Identify which cell holds the provided text, then report its (X, Y) central coordinate. 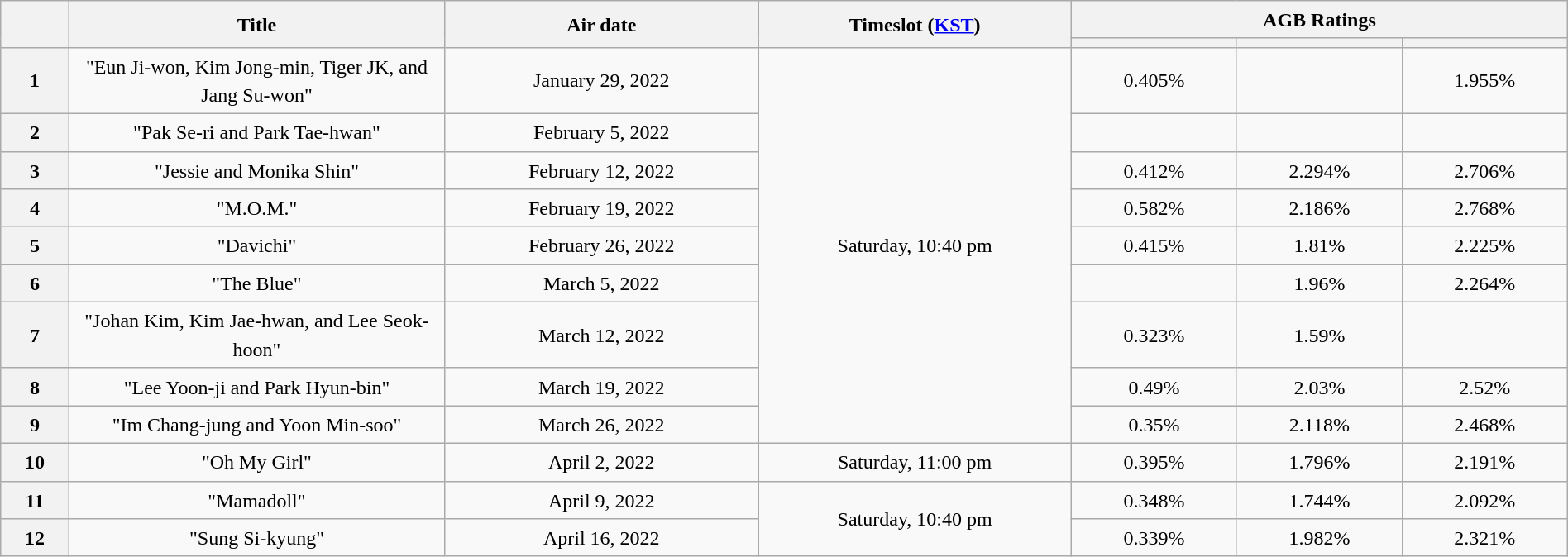
February 5, 2022 (602, 132)
"Lee Yoon-ji and Park Hyun-bin" (256, 387)
1.796% (1319, 462)
February 12, 2022 (602, 170)
2.191% (1484, 462)
2.768% (1484, 208)
Timeslot (KST) (915, 25)
March 19, 2022 (602, 387)
1 (35, 80)
1.59% (1319, 335)
April 2, 2022 (602, 462)
2 (35, 132)
2.03% (1319, 387)
2.186% (1319, 208)
"Sung Si-kyung" (256, 538)
Title (256, 25)
5 (35, 245)
0.405% (1154, 80)
12 (35, 538)
3 (35, 170)
March 12, 2022 (602, 335)
"Davichi" (256, 245)
1.955% (1484, 80)
February 26, 2022 (602, 245)
2.264% (1484, 283)
0.582% (1154, 208)
11 (35, 500)
"Johan Kim, Kim Jae-hwan, and Lee Seok-hoon" (256, 335)
1.982% (1319, 538)
0.323% (1154, 335)
1.96% (1319, 283)
7 (35, 335)
2.468% (1484, 425)
March 26, 2022 (602, 425)
0.348% (1154, 500)
April 9, 2022 (602, 500)
January 29, 2022 (602, 80)
9 (35, 425)
"Mamadoll" (256, 500)
10 (35, 462)
0.339% (1154, 538)
2.092% (1484, 500)
4 (35, 208)
February 19, 2022 (602, 208)
Air date (602, 25)
"Pak Se-ri and Park Tae-hwan" (256, 132)
2.225% (1484, 245)
March 5, 2022 (602, 283)
AGB Ratings (1320, 20)
2.321% (1484, 538)
2.294% (1319, 170)
0.415% (1154, 245)
"Oh My Girl" (256, 462)
"Jessie and Monika Shin" (256, 170)
6 (35, 283)
0.395% (1154, 462)
"M.O.M." (256, 208)
1.81% (1319, 245)
Saturday, 11:00 pm (915, 462)
2.52% (1484, 387)
April 16, 2022 (602, 538)
2.118% (1319, 425)
0.35% (1154, 425)
1.744% (1319, 500)
0.412% (1154, 170)
8 (35, 387)
"Eun Ji-won, Kim Jong-min, Tiger JK, and Jang Su-won" (256, 80)
0.49% (1154, 387)
"Im Chang-jung and Yoon Min-soo" (256, 425)
2.706% (1484, 170)
"The Blue" (256, 283)
